Return the [X, Y] coordinate for the center point of the cell that contains the specified text.  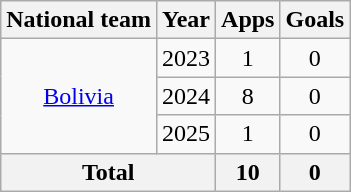
10 [248, 172]
2024 [186, 96]
2025 [186, 134]
Total [108, 172]
Bolivia [79, 96]
Goals [315, 20]
8 [248, 96]
Apps [248, 20]
Year [186, 20]
2023 [186, 58]
National team [79, 20]
